Scan for the cell matching the given text and deliver its (x, y) coordinate at center. 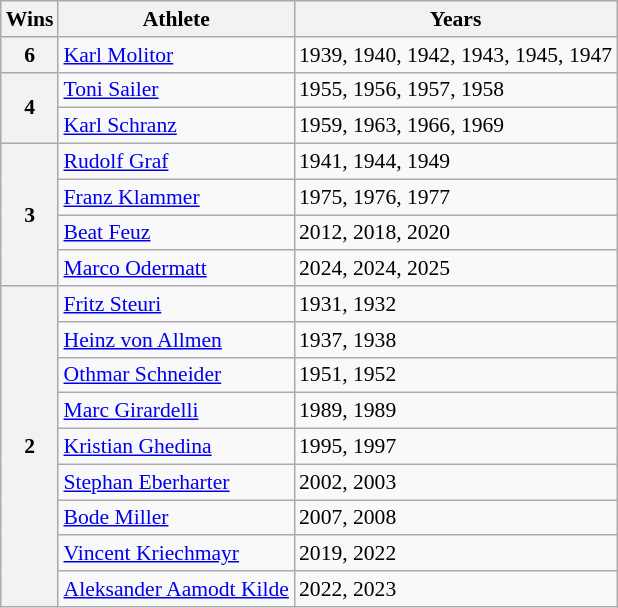
Wins (30, 19)
Years (456, 19)
2012, 2018, 2020 (456, 233)
2019, 2022 (456, 554)
Stephan Eberharter (176, 482)
Marco Odermatt (176, 269)
1931, 1932 (456, 304)
Marc Girardelli (176, 411)
Fritz Steuri (176, 304)
6 (30, 55)
1937, 1938 (456, 340)
Bode Miller (176, 518)
1955, 1956, 1957, 1958 (456, 90)
1989, 1989 (456, 411)
2002, 2003 (456, 482)
Rudolf Graf (176, 162)
1995, 1997 (456, 447)
1951, 1952 (456, 375)
1975, 1976, 1977 (456, 197)
Karl Molitor (176, 55)
2024, 2024, 2025 (456, 269)
3 (30, 215)
4 (30, 108)
2 (30, 446)
2022, 2023 (456, 589)
Heinz von Allmen (176, 340)
1939, 1940, 1942, 1943, 1945, 1947 (456, 55)
Toni Sailer (176, 90)
Kristian Ghedina (176, 447)
Beat Feuz (176, 233)
Franz Klammer (176, 197)
Vincent Kriechmayr (176, 554)
Athlete (176, 19)
Aleksander Aamodt Kilde (176, 589)
2007, 2008 (456, 518)
Karl Schranz (176, 126)
1941, 1944, 1949 (456, 162)
1959, 1963, 1966, 1969 (456, 126)
Othmar Schneider (176, 375)
